Capture the cell that displays the provided text and extract its (x, y) central coordinate. 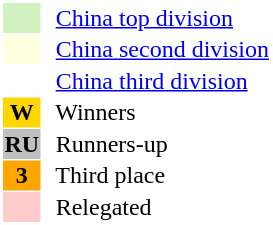
RU (22, 144)
China second division (156, 49)
Third place (156, 175)
3 (22, 175)
China third division (156, 81)
Relegated (156, 207)
W (22, 113)
Runners-up (156, 144)
Winners (156, 113)
China top division (156, 18)
